Detect which cell encompasses the target text, then output its (X, Y) center coordinate. 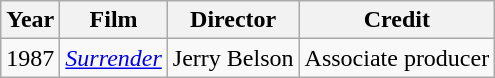
Film (114, 20)
Director (233, 20)
Year (30, 20)
Jerry Belson (233, 58)
1987 (30, 58)
Credit (397, 20)
Surrender (114, 58)
Associate producer (397, 58)
